Scan for the cell matching the given text and deliver its [x, y] coordinate at center. 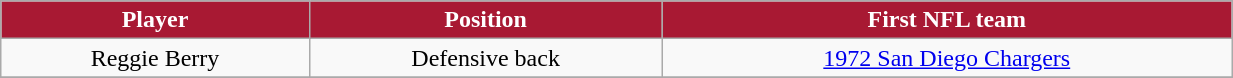
First NFL team [947, 20]
Position [486, 20]
Defensive back [486, 58]
Reggie Berry [156, 58]
1972 San Diego Chargers [947, 58]
Player [156, 20]
